Scan for the cell matching the given text and deliver its (X, Y) coordinate at center. 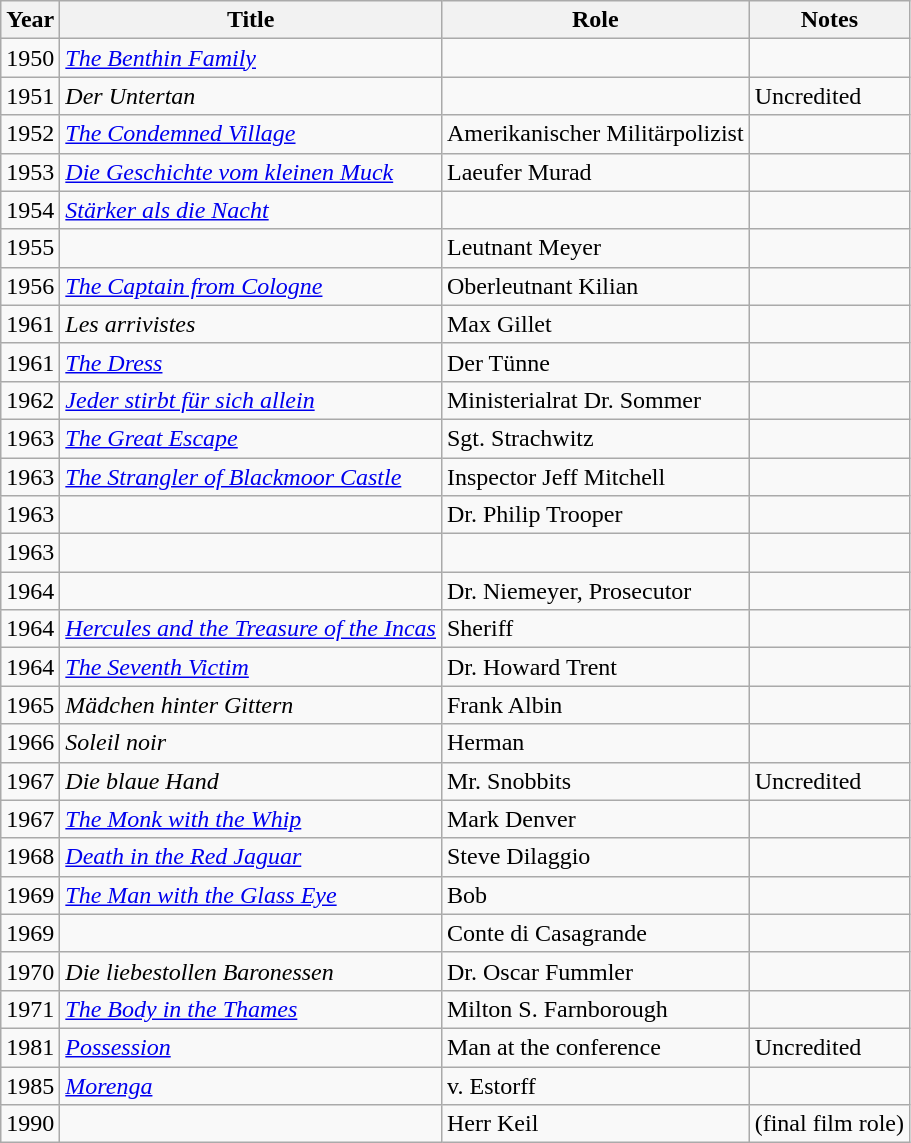
Inspector Jeff Mitchell (595, 477)
Year (30, 20)
Les arrivistes (251, 324)
The Man with the Glass Eye (251, 895)
The Strangler of Blackmoor Castle (251, 477)
1950 (30, 58)
Die blaue Hand (251, 781)
Death in the Red Jaguar (251, 857)
1971 (30, 1009)
1952 (30, 134)
1968 (30, 857)
Dr. Howard Trent (595, 667)
Mark Denver (595, 819)
Man at the conference (595, 1047)
1985 (30, 1085)
Frank Albin (595, 705)
Mr. Snobbits (595, 781)
Bob (595, 895)
The Benthin Family (251, 58)
The Captain from Cologne (251, 286)
1966 (30, 743)
The Great Escape (251, 438)
1990 (30, 1124)
1954 (30, 210)
Herr Keil (595, 1124)
Dr. Niemeyer, Prosecutor (595, 591)
Notes (829, 20)
Die liebestollen Baronessen (251, 971)
1970 (30, 971)
Possession (251, 1047)
1956 (30, 286)
Ministerialrat Dr. Sommer (595, 400)
Sheriff (595, 629)
1981 (30, 1047)
Der Untertan (251, 96)
Die Geschichte vom kleinen Muck (251, 172)
Amerikanischer Militärpolizist (595, 134)
The Dress (251, 362)
Soleil noir (251, 743)
Jeder stirbt für sich allein (251, 400)
Mädchen hinter Gittern (251, 705)
Steve Dilaggio (595, 857)
1951 (30, 96)
Herman (595, 743)
The Condemned Village (251, 134)
1955 (30, 248)
Hercules and the Treasure of the Incas (251, 629)
Der Tünne (595, 362)
Leutnant Meyer (595, 248)
Dr. Philip Trooper (595, 515)
Title (251, 20)
Morenga (251, 1085)
1962 (30, 400)
1953 (30, 172)
(final film role) (829, 1124)
v. Estorff (595, 1085)
Oberleutnant Kilian (595, 286)
Milton S. Farnborough (595, 1009)
The Body in the Thames (251, 1009)
1965 (30, 705)
Max Gillet (595, 324)
The Monk with the Whip (251, 819)
Conte di Casagrande (595, 933)
Laeufer Murad (595, 172)
The Seventh Victim (251, 667)
Dr. Oscar Fummler (595, 971)
Sgt. Strachwitz (595, 438)
Role (595, 20)
Stärker als die Nacht (251, 210)
